From the cell containing the given text, extract its center point as [x, y] coordinate. 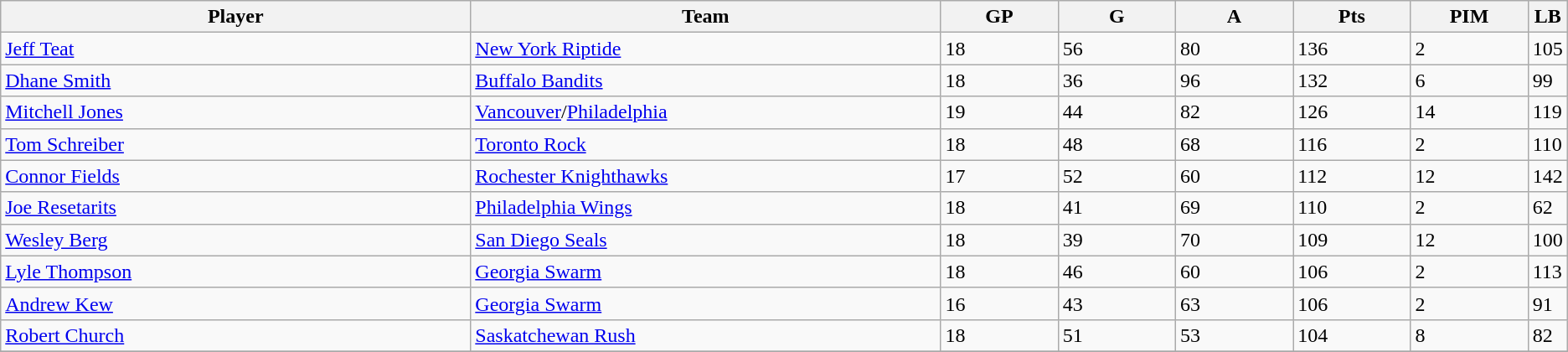
109 [1352, 240]
Dhane Smith [236, 80]
39 [1117, 240]
105 [1548, 49]
48 [1117, 144]
44 [1117, 112]
52 [1117, 176]
Jeff Teat [236, 49]
14 [1469, 112]
Robert Church [236, 335]
19 [999, 112]
GP [999, 17]
70 [1234, 240]
63 [1234, 303]
Buffalo Bandits [705, 80]
116 [1352, 144]
LB [1548, 17]
San Diego Seals [705, 240]
80 [1234, 49]
Rochester Knighthawks [705, 176]
Wesley Berg [236, 240]
A [1234, 17]
Toronto Rock [705, 144]
PIM [1469, 17]
69 [1234, 208]
96 [1234, 80]
51 [1117, 335]
36 [1117, 80]
62 [1548, 208]
Philadelphia Wings [705, 208]
Saskatchewan Rush [705, 335]
100 [1548, 240]
142 [1548, 176]
53 [1234, 335]
136 [1352, 49]
Tom Schreiber [236, 144]
Lyle Thompson [236, 272]
113 [1548, 272]
126 [1352, 112]
New York Riptide [705, 49]
99 [1548, 80]
Vancouver/Philadelphia [705, 112]
Mitchell Jones [236, 112]
43 [1117, 303]
16 [999, 303]
68 [1234, 144]
119 [1548, 112]
56 [1117, 49]
G [1117, 17]
Joe Resetarits [236, 208]
132 [1352, 80]
Pts [1352, 17]
Andrew Kew [236, 303]
46 [1117, 272]
112 [1352, 176]
Player [236, 17]
6 [1469, 80]
91 [1548, 303]
8 [1469, 335]
Connor Fields [236, 176]
41 [1117, 208]
Team [705, 17]
104 [1352, 335]
17 [999, 176]
